For the text-containing cell, return its midpoint in [X, Y] coordinate format. 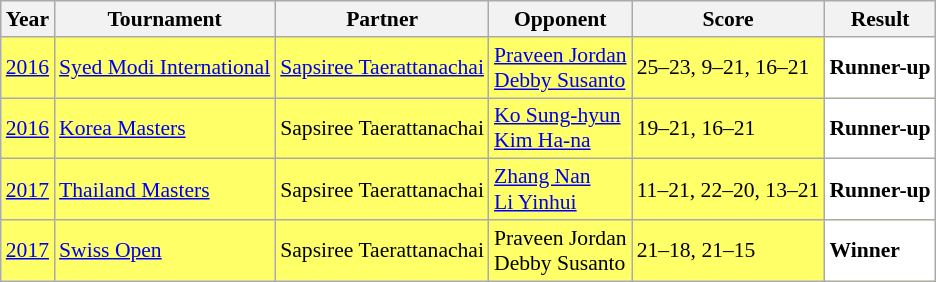
Opponent [560, 19]
21–18, 21–15 [728, 250]
Tournament [164, 19]
Winner [880, 250]
Score [728, 19]
25–23, 9–21, 16–21 [728, 68]
Result [880, 19]
Korea Masters [164, 128]
Year [28, 19]
Ko Sung-hyun Kim Ha-na [560, 128]
11–21, 22–20, 13–21 [728, 190]
19–21, 16–21 [728, 128]
Syed Modi International [164, 68]
Thailand Masters [164, 190]
Zhang Nan Li Yinhui [560, 190]
Swiss Open [164, 250]
Partner [382, 19]
